From the cell containing the given text, extract its center point as [x, y] coordinate. 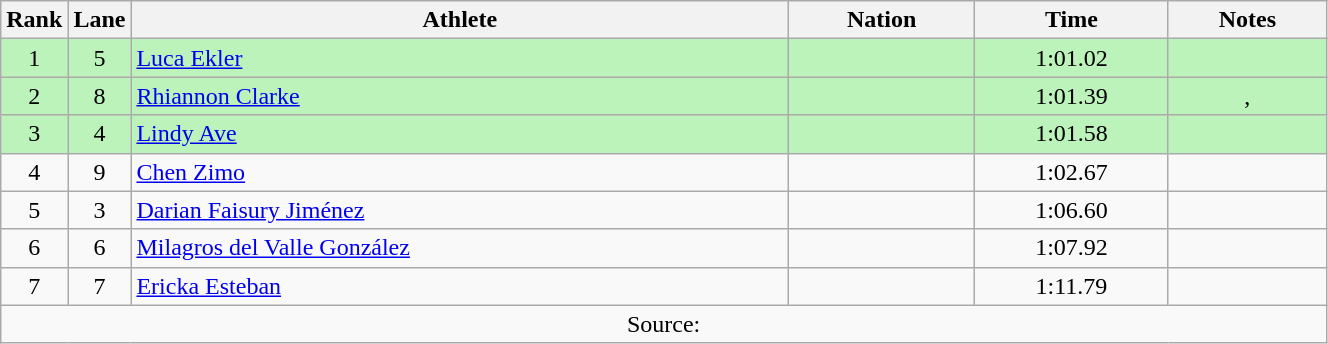
2 [34, 96]
1:01.58 [1072, 134]
Lane [100, 20]
1:07.92 [1072, 248]
8 [100, 96]
Athlete [460, 20]
1:01.39 [1072, 96]
1:06.60 [1072, 210]
Milagros del Valle González [460, 248]
Source: [664, 324]
1:11.79 [1072, 286]
1 [34, 58]
, [1247, 96]
Notes [1247, 20]
Chen Zimo [460, 172]
Nation [882, 20]
1:02.67 [1072, 172]
Luca Ekler [460, 58]
Darian Faisury Jiménez [460, 210]
9 [100, 172]
Ericka Esteban [460, 286]
Time [1072, 20]
Lindy Ave [460, 134]
Rhiannon Clarke [460, 96]
Rank [34, 20]
1:01.02 [1072, 58]
